Output the (x, y) coordinate of the center of the cell containing the given text.  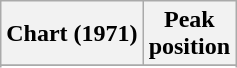
Peakposition (189, 34)
Chart (1971) (72, 34)
